Return the [x, y] coordinate for the center point of the cell that contains the specified text.  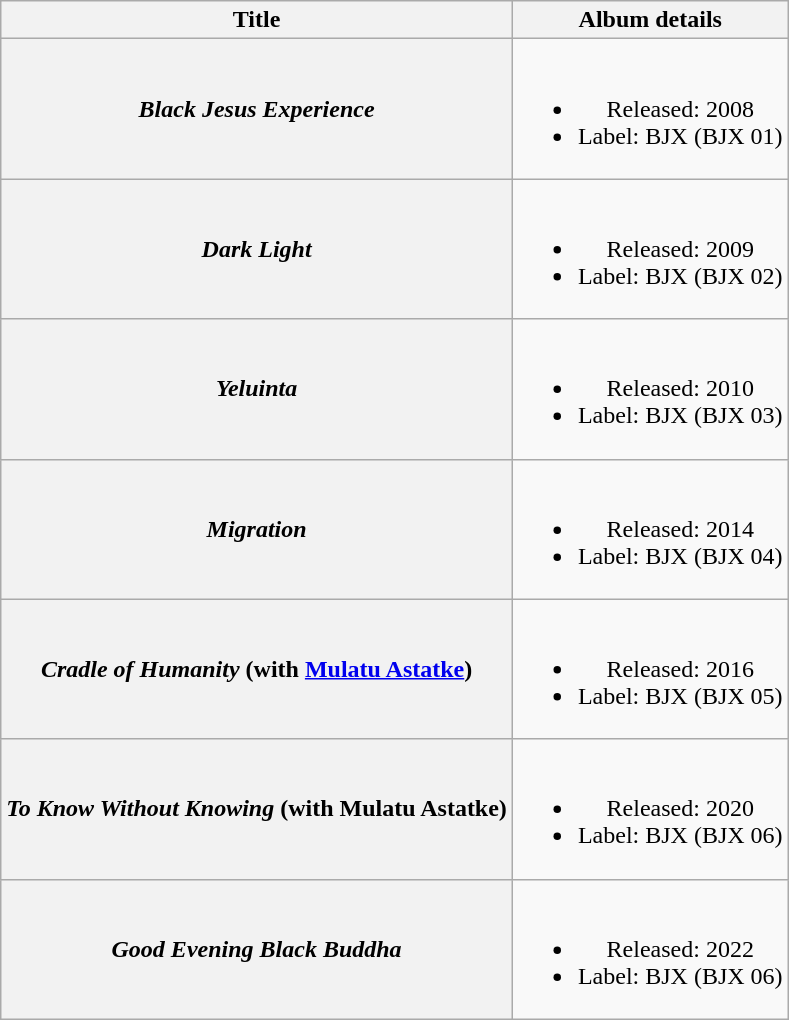
Migration [257, 529]
Black Jesus Experience [257, 109]
Album details [650, 20]
Yeluinta [257, 389]
To Know Without Knowing (with Mulatu Astatke) [257, 809]
Title [257, 20]
Released: 2014Label: BJX (BJX 04) [650, 529]
Released: 2022Label: BJX (BJX 06) [650, 949]
Released: 2020Label: BJX (BJX 06) [650, 809]
Dark Light [257, 249]
Released: 2010Label: BJX (BJX 03) [650, 389]
Released: 2008Label: BJX (BJX 01) [650, 109]
Cradle of Humanity (with Mulatu Astatke) [257, 669]
Released: 2016Label: BJX (BJX 05) [650, 669]
Good Evening Black Buddha [257, 949]
Released: 2009Label: BJX (BJX 02) [650, 249]
